Return [x, y] of the center of cell containing provided text 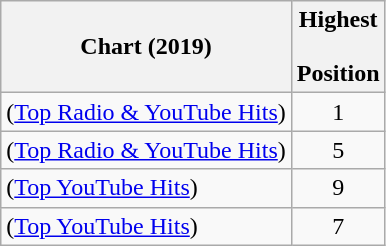
HighestPosition [338, 47]
7 [338, 226]
Chart (2019) [146, 47]
5 [338, 150]
9 [338, 188]
1 [338, 112]
